Return the [X, Y] coordinate for the center point of the cell that contains the specified text.  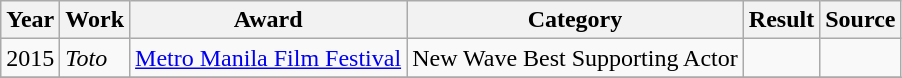
Toto [95, 58]
New Wave Best Supporting Actor [576, 58]
Result [781, 20]
Work [95, 20]
Award [268, 20]
Metro Manila Film Festival [268, 58]
2015 [30, 58]
Source [860, 20]
Category [576, 20]
Year [30, 20]
